Scan for the cell matching the given text and deliver its [x, y] coordinate at center. 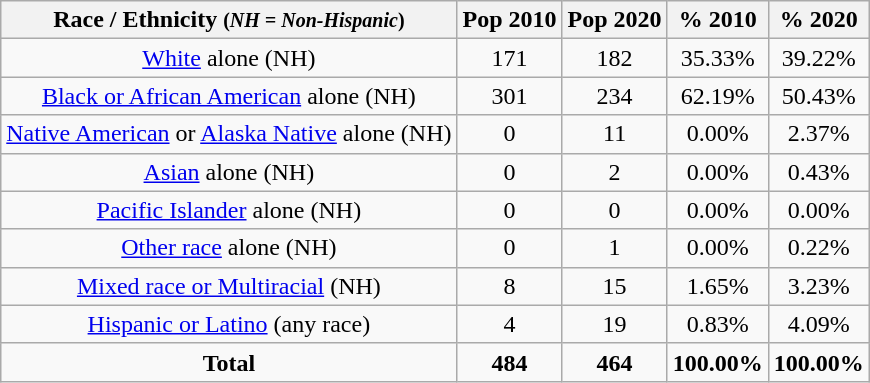
484 [510, 362]
2.37% [818, 134]
1.65% [718, 286]
Mixed race or Multiracial (NH) [229, 286]
0.22% [818, 248]
Other race alone (NH) [229, 248]
Hispanic or Latino (any race) [229, 324]
0.83% [718, 324]
182 [614, 58]
Race / Ethnicity (NH = Non-Hispanic) [229, 20]
0.43% [818, 172]
171 [510, 58]
Pop 2010 [510, 20]
39.22% [818, 58]
35.33% [718, 58]
Pacific Islander alone (NH) [229, 210]
464 [614, 362]
234 [614, 96]
15 [614, 286]
Total [229, 362]
62.19% [718, 96]
301 [510, 96]
11 [614, 134]
50.43% [818, 96]
Asian alone (NH) [229, 172]
% 2020 [818, 20]
19 [614, 324]
Pop 2020 [614, 20]
4.09% [818, 324]
8 [510, 286]
1 [614, 248]
White alone (NH) [229, 58]
Black or African American alone (NH) [229, 96]
3.23% [818, 286]
4 [510, 324]
% 2010 [718, 20]
Native American or Alaska Native alone (NH) [229, 134]
2 [614, 172]
